Determine the (X, Y) coordinate at the center of the cell enclosing the given text.  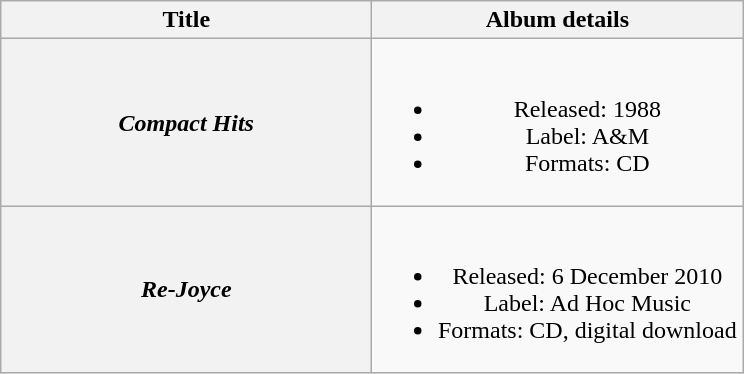
Album details (558, 20)
Re-Joyce (186, 290)
Compact Hits (186, 122)
Released: 1988Label: A&MFormats: CD (558, 122)
Released: 6 December 2010Label: Ad Hoc MusicFormats: CD, digital download (558, 290)
Title (186, 20)
